From the cell containing the given text, extract its center point as (X, Y) coordinate. 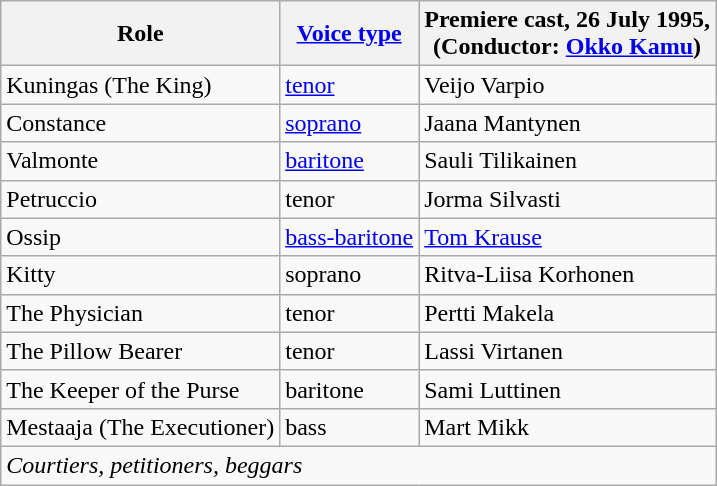
Mestaaja (The Executioner) (140, 427)
Jorma Silvasti (568, 199)
bass-baritone (350, 237)
Petruccio (140, 199)
Mart Mikk (568, 427)
Valmonte (140, 161)
Ritva-Liisa Korhonen (568, 275)
The Keeper of the Purse (140, 389)
The Physician (140, 313)
Role (140, 34)
Pertti Makela (568, 313)
The Pillow Bearer (140, 351)
Courtiers, petitioners, beggars (358, 465)
Sami Luttinen (568, 389)
Constance (140, 123)
Veijo Varpio (568, 85)
Sauli Tilikainen (568, 161)
Tom Krause (568, 237)
Premiere cast, 26 July 1995,(Conductor: Okko Kamu) (568, 34)
Jaana Mantynen (568, 123)
Lassi Virtanen (568, 351)
Ossip (140, 237)
bass (350, 427)
Kitty (140, 275)
Voice type (350, 34)
Kuningas (The King) (140, 85)
